Capture the cell that displays the provided text and extract its (X, Y) central coordinate. 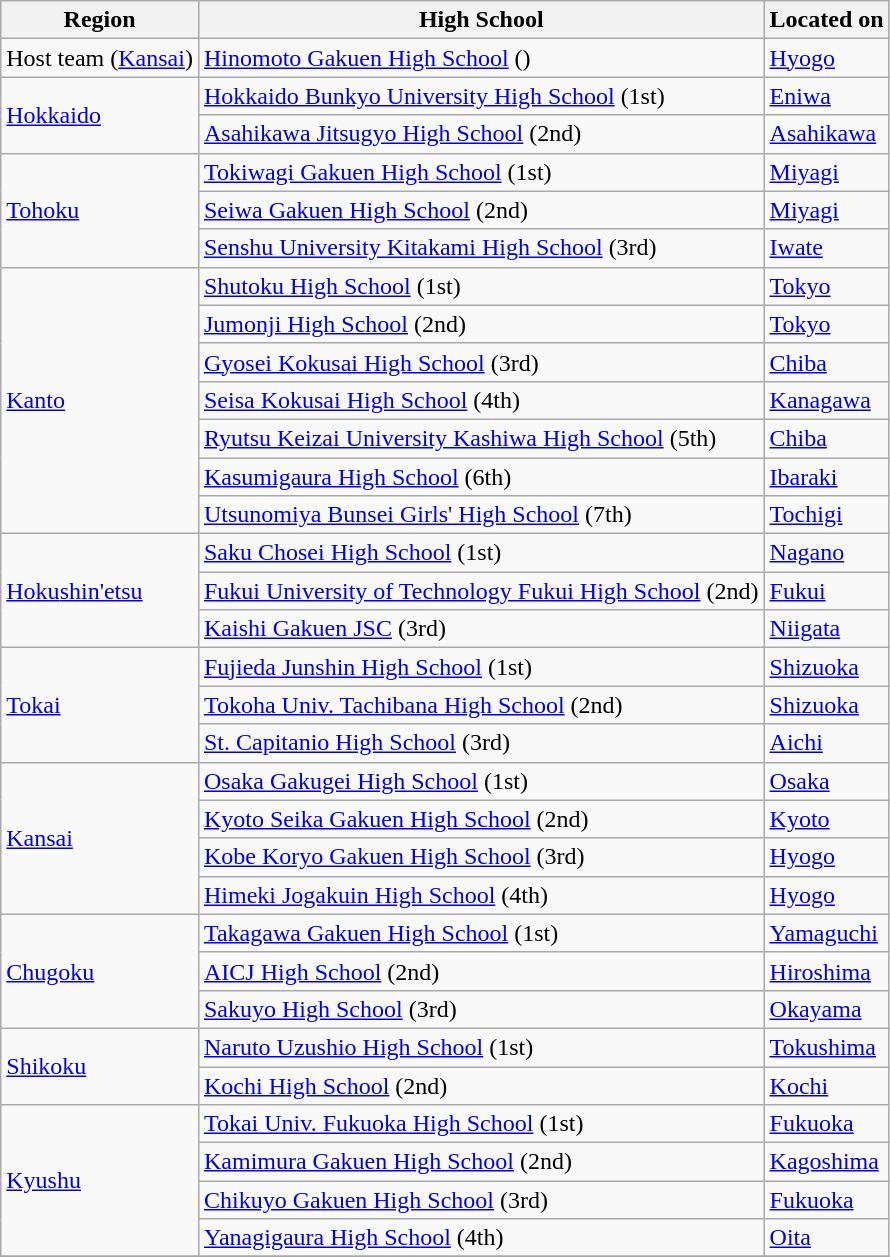
Iwate (826, 248)
Located on (826, 20)
Fujieda Junshin High School (1st) (481, 667)
AICJ High School (2nd) (481, 971)
Kochi (826, 1085)
Tohoku (100, 210)
Aichi (826, 743)
Asahikawa Jitsugyo High School (2nd) (481, 134)
Nagano (826, 553)
Tokai Univ. Fukuoka High School (1st) (481, 1124)
Shutoku High School (1st) (481, 286)
Seisa Kokusai High School (4th) (481, 400)
Tokushima (826, 1047)
Fukui (826, 591)
Chugoku (100, 971)
Utsunomiya Bunsei Girls' High School (7th) (481, 515)
Oita (826, 1238)
Kyoto (826, 819)
Shikoku (100, 1066)
Hokushin'etsu (100, 591)
Kanto (100, 400)
Sakuyo High School (3rd) (481, 1009)
Tokai (100, 705)
Yanagigaura High School (4th) (481, 1238)
Hiroshima (826, 971)
Himeki Jogakuin High School (4th) (481, 895)
Gyosei Kokusai High School (3rd) (481, 362)
Saku Chosei High School (1st) (481, 553)
St. Capitanio High School (3rd) (481, 743)
Kansai (100, 838)
Osaka (826, 781)
Hokkaido (100, 115)
Kyushu (100, 1181)
High School (481, 20)
Jumonji High School (2nd) (481, 324)
Osaka Gakugei High School (1st) (481, 781)
Takagawa Gakuen High School (1st) (481, 933)
Asahikawa (826, 134)
Hinomoto Gakuen High School () (481, 58)
Kaishi Gakuen JSC (3rd) (481, 629)
Tochigi (826, 515)
Kyoto Seika Gakuen High School (2nd) (481, 819)
Region (100, 20)
Kasumigaura High School (6th) (481, 477)
Tokiwagi Gakuen High School (1st) (481, 172)
Kanagawa (826, 400)
Naruto Uzushio High School (1st) (481, 1047)
Okayama (826, 1009)
Kobe Koryo Gakuen High School (3rd) (481, 857)
Tokoha Univ. Tachibana High School (2nd) (481, 705)
Kamimura Gakuen High School (2nd) (481, 1162)
Host team (Kansai) (100, 58)
Senshu University Kitakami High School (3rd) (481, 248)
Niigata (826, 629)
Ibaraki (826, 477)
Eniwa (826, 96)
Chikuyo Gakuen High School (3rd) (481, 1200)
Yamaguchi (826, 933)
Kagoshima (826, 1162)
Kochi High School (2nd) (481, 1085)
Seiwa Gakuen High School (2nd) (481, 210)
Hokkaido Bunkyo University High School (1st) (481, 96)
Fukui University of Technology Fukui High School (2nd) (481, 591)
Ryutsu Keizai University Kashiwa High School (5th) (481, 438)
